Find where the given text appears and provide that cell's center as (x, y) coordinate. 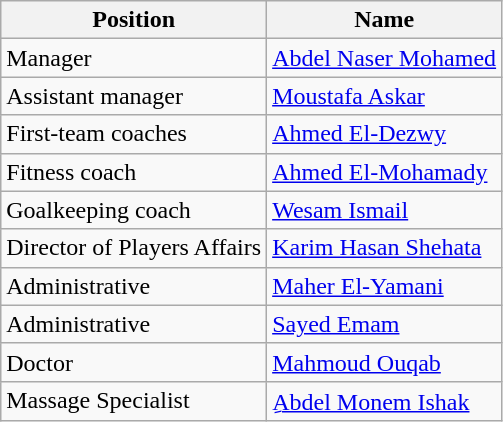
Fitness coach (134, 172)
Name (384, 20)
Doctor (134, 362)
Goalkeeping coach (134, 210)
Manager (134, 58)
Ahmed El-Dezwy (384, 134)
Moustafa Askar (384, 96)
First-team coaches (134, 134)
Abdel Naser Mohamed (384, 58)
Mahmoud Ouqab (384, 362)
Sayed Emam (384, 324)
Maher El-Yamani (384, 286)
Position (134, 20)
Assistant manager (134, 96)
Director of Players Affairs (134, 248)
ِAbdel Monem Ishak (384, 401)
Massage Specialist (134, 401)
Ahmed El-Mohamady (384, 172)
Wesam Ismail (384, 210)
Karim Hasan Shehata (384, 248)
